Capture the cell that displays the provided text and extract its (X, Y) central coordinate. 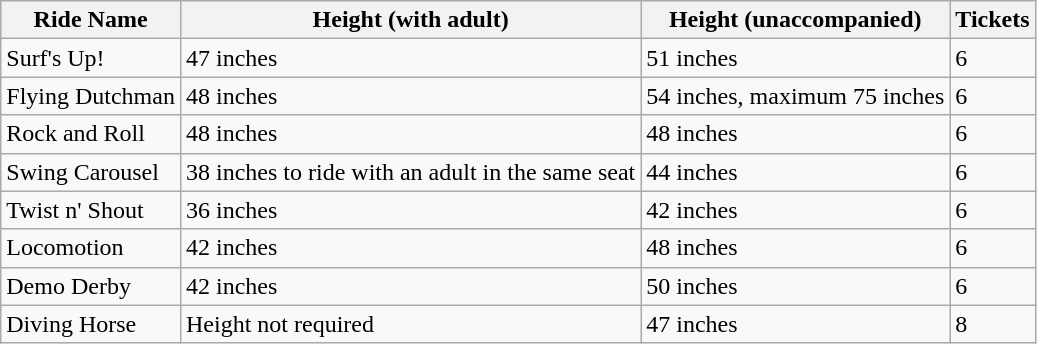
8 (992, 324)
Height not required (410, 324)
Swing Carousel (91, 172)
36 inches (410, 210)
50 inches (796, 286)
Tickets (992, 20)
51 inches (796, 58)
Diving Horse (91, 324)
Rock and Roll (91, 134)
Twist n' Shout (91, 210)
Surf's Up! (91, 58)
Ride Name (91, 20)
44 inches (796, 172)
Height (with adult) (410, 20)
38 inches to ride with an adult in the same seat (410, 172)
Locomotion (91, 248)
54 inches, maximum 75 inches (796, 96)
Demo Derby (91, 286)
Flying Dutchman (91, 96)
Height (unaccompanied) (796, 20)
